Identify which cell holds the provided text, then report its (x, y) central coordinate. 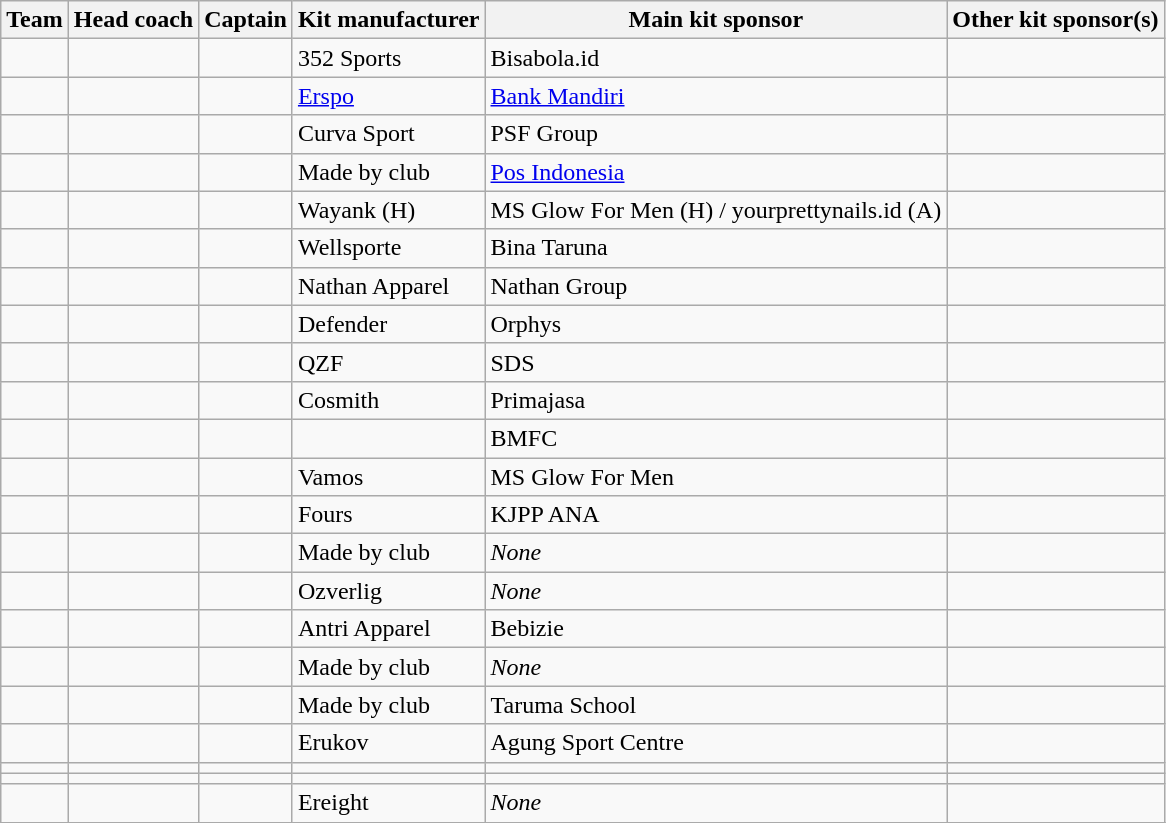
Agung Sport Centre (716, 743)
Bina Taruna (716, 248)
Team (35, 20)
BMFC (716, 438)
Nathan Apparel (388, 286)
Orphys (716, 324)
Primajasa (716, 400)
Defender (388, 324)
Bank Mandiri (716, 96)
Vamos (388, 477)
Head coach (133, 20)
Captain (246, 20)
Wayank (H) (388, 210)
Erukov (388, 743)
Bebizie (716, 629)
MS Glow For Men (716, 477)
Erspo (388, 96)
Curva Sport (388, 134)
SDS (716, 362)
Pos Indonesia (716, 172)
PSF Group (716, 134)
Fours (388, 515)
Kit manufacturer (388, 20)
KJPP ANA (716, 515)
Wellsporte (388, 248)
Other kit sponsor(s) (1056, 20)
Nathan Group (716, 286)
Cosmith (388, 400)
Taruma School (716, 705)
352 Sports (388, 58)
Ozverlig (388, 591)
QZF (388, 362)
Main kit sponsor (716, 20)
Bisabola.id (716, 58)
Antri Apparel (388, 629)
MS Glow For Men (H) / yourprettynails.id (A) (716, 210)
Ereight (388, 803)
